Locate the cell with the specified text and output its (x, y) center coordinate. 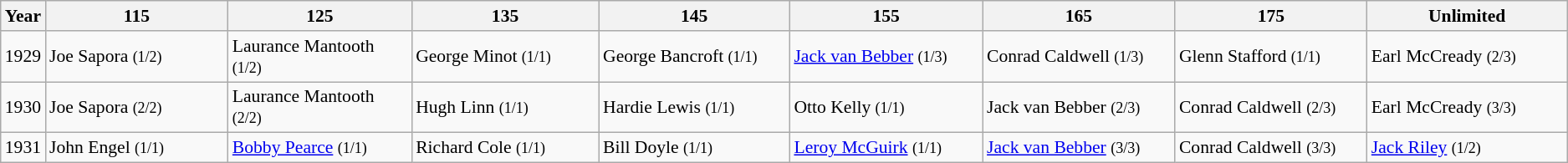
145 (694, 16)
135 (505, 16)
Jack van Bebber (1/3) (886, 57)
175 (1271, 16)
1929 (23, 57)
Conrad Caldwell (3/3) (1271, 148)
John Engel (1/1) (137, 148)
Earl McCready (3/3) (1467, 107)
Jack Riley (1/2) (1467, 148)
Leroy McGuirk (1/1) (886, 148)
Jack van Bebber (3/3) (1079, 148)
Hardie Lewis (1/1) (694, 107)
125 (319, 16)
Laurance Mantooth (2/2) (319, 107)
115 (137, 16)
Laurance Mantooth (1/2) (319, 57)
Conrad Caldwell (1/3) (1079, 57)
Year (23, 16)
1931 (23, 148)
165 (1079, 16)
George Minot (1/1) (505, 57)
Jack van Bebber (2/3) (1079, 107)
Conrad Caldwell (2/3) (1271, 107)
Richard Cole (1/1) (505, 148)
155 (886, 16)
George Bancroft (1/1) (694, 57)
Unlimited (1467, 16)
Bill Doyle (1/1) (694, 148)
Glenn Stafford (1/1) (1271, 57)
Earl McCready (2/3) (1467, 57)
1930 (23, 107)
Bobby Pearce (1/1) (319, 148)
Hugh Linn (1/1) (505, 107)
Joe Sapora (2/2) (137, 107)
Joe Sapora (1/2) (137, 57)
Otto Kelly (1/1) (886, 107)
